Identify which cell holds the provided text, then report its [X, Y] central coordinate. 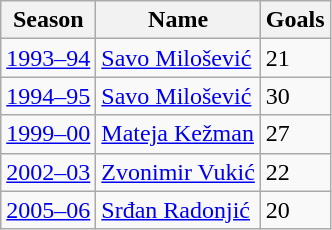
20 [295, 210]
Zvonimir Vukić [178, 172]
2002–03 [48, 172]
Mateja Kežman [178, 134]
Season [48, 20]
2005–06 [48, 210]
1993–94 [48, 58]
1999–00 [48, 134]
Name [178, 20]
Srđan Radonjić [178, 210]
Goals [295, 20]
30 [295, 96]
22 [295, 172]
1994–95 [48, 96]
27 [295, 134]
21 [295, 58]
